Identify which cell holds the provided text, then report its (x, y) central coordinate. 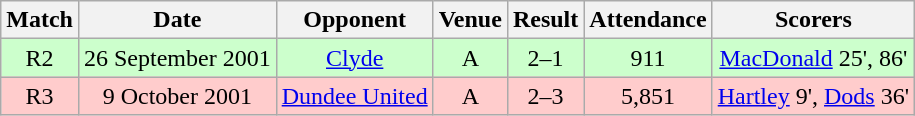
Venue (470, 20)
R3 (40, 96)
Clyde (354, 58)
Result (545, 20)
Match (40, 20)
26 September 2001 (177, 58)
MacDonald 25', 86' (813, 58)
911 (648, 58)
Dundee United (354, 96)
R2 (40, 58)
5,851 (648, 96)
Scorers (813, 20)
2–3 (545, 96)
Hartley 9', Dods 36' (813, 96)
Attendance (648, 20)
Opponent (354, 20)
Date (177, 20)
2–1 (545, 58)
9 October 2001 (177, 96)
